Find where the given text appears and provide that cell's center as [X, Y] coordinate. 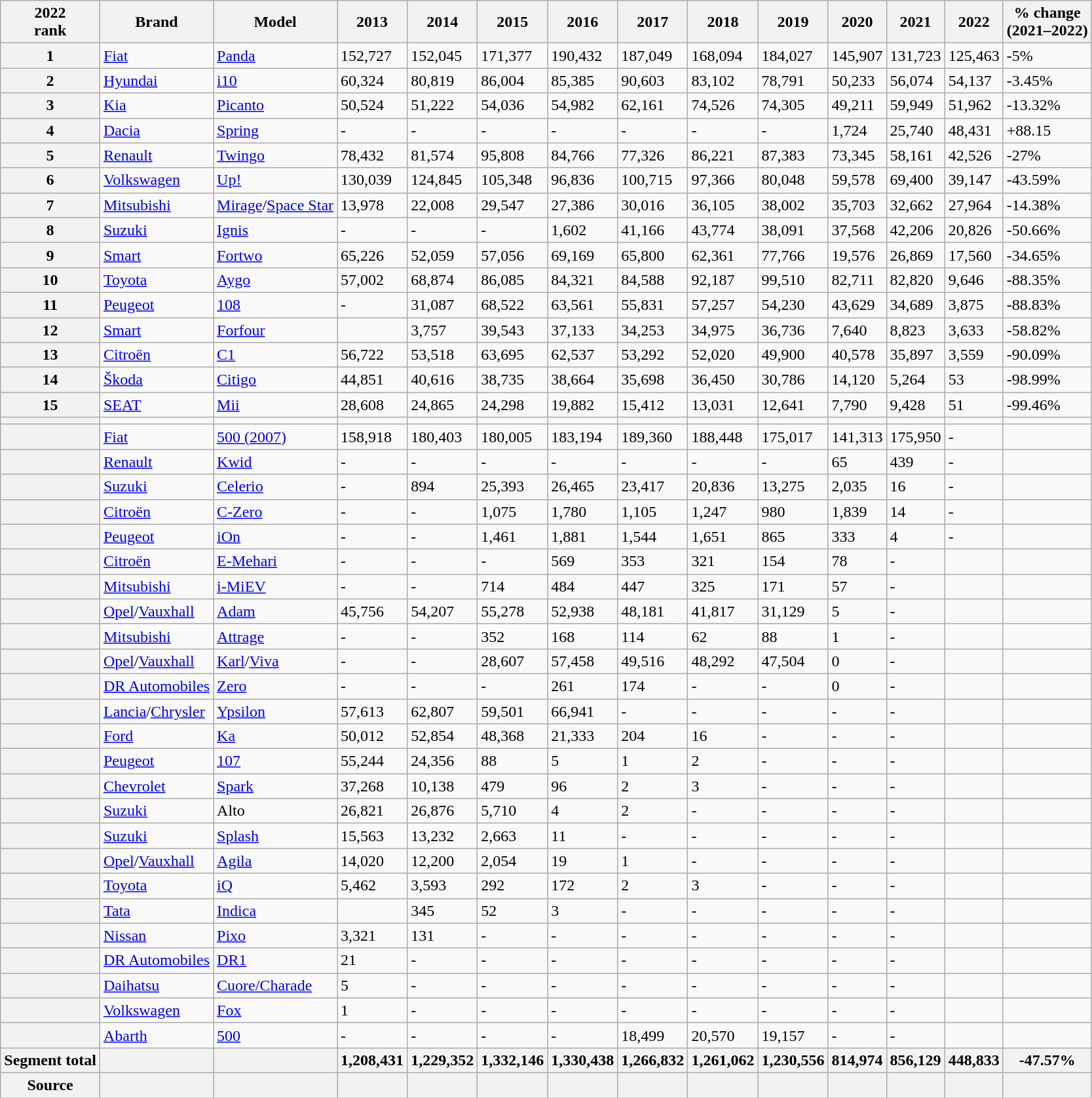
Ka [275, 736]
894 [443, 487]
31,129 [793, 611]
i-MiEV [275, 586]
77,766 [793, 255]
48,368 [512, 736]
13,031 [723, 405]
38,735 [512, 380]
9 [50, 255]
2,035 [857, 487]
90,603 [652, 81]
114 [652, 636]
48,181 [652, 611]
60,324 [372, 81]
86,221 [723, 155]
125,463 [973, 56]
78,432 [372, 155]
-88.35% [1047, 280]
Model [275, 22]
59,949 [916, 105]
42,526 [973, 155]
57,257 [723, 305]
20,826 [973, 230]
59,501 [512, 711]
Fortwo [275, 255]
Tata [156, 911]
34,975 [723, 330]
97,366 [723, 180]
65,226 [372, 255]
1,105 [652, 512]
Ypsilon [275, 711]
96,836 [583, 180]
i10 [275, 81]
54,036 [512, 105]
Source [50, 1085]
26,821 [372, 811]
E-Mehari [275, 561]
34,253 [652, 330]
20,570 [723, 1035]
54,207 [443, 611]
19 [583, 861]
500 (2007) [275, 437]
35,698 [652, 380]
-88.83% [1047, 305]
43,629 [857, 305]
62 [723, 636]
DR1 [275, 960]
51,962 [973, 105]
130,039 [372, 180]
Citigo [275, 380]
569 [583, 561]
-47.57% [1047, 1060]
62,807 [443, 711]
175,950 [916, 437]
Dacia [156, 130]
24,298 [512, 405]
36,450 [723, 380]
62,361 [723, 255]
80,819 [443, 81]
Zero [275, 686]
Mii [275, 405]
Lancia/Chrysler [156, 711]
1,332,146 [512, 1060]
124,845 [443, 180]
51,222 [443, 105]
131 [443, 936]
439 [916, 462]
325 [723, 586]
41,817 [723, 611]
29,547 [512, 205]
261 [583, 686]
Spring [275, 130]
50,524 [372, 105]
204 [652, 736]
32,662 [916, 205]
13 [50, 355]
82,820 [916, 280]
183,194 [583, 437]
2022 [973, 22]
-13.32% [1047, 105]
26,869 [916, 255]
62,537 [583, 355]
42,206 [916, 230]
27,386 [583, 205]
86,004 [512, 81]
Up! [275, 180]
479 [512, 786]
52,938 [583, 611]
3,321 [372, 936]
3,633 [973, 330]
-14.38% [1047, 205]
34,689 [916, 305]
Kwid [275, 462]
Daihatsu [156, 985]
714 [512, 586]
-58.82% [1047, 330]
68,522 [512, 305]
38,091 [793, 230]
-50.66% [1047, 230]
62,161 [652, 105]
74,526 [723, 105]
51 [973, 405]
54,137 [973, 81]
15,412 [652, 405]
81,574 [443, 155]
63,561 [583, 305]
56,074 [916, 81]
57,613 [372, 711]
6 [50, 180]
38,664 [583, 380]
18,499 [652, 1035]
25,393 [512, 487]
54,982 [583, 105]
Panda [275, 56]
66,941 [583, 711]
3,875 [973, 305]
2,663 [512, 836]
30,786 [793, 380]
40,616 [443, 380]
31,087 [443, 305]
Škoda [156, 380]
7,790 [857, 405]
36,736 [793, 330]
108 [275, 305]
158,918 [372, 437]
99,510 [793, 280]
53 [973, 380]
53,292 [652, 355]
180,005 [512, 437]
352 [512, 636]
Fox [275, 1010]
1,651 [723, 537]
189,360 [652, 437]
-5% [1047, 56]
100,715 [652, 180]
3,559 [973, 355]
292 [512, 886]
7,640 [857, 330]
1,544 [652, 537]
-99.46% [1047, 405]
25,740 [916, 130]
39,147 [973, 180]
55,244 [372, 761]
Twingo [275, 155]
145,907 [857, 56]
9,428 [916, 405]
44,851 [372, 380]
2014 [443, 22]
37,133 [583, 330]
68,874 [443, 280]
Forfour [275, 330]
84,588 [652, 280]
82,711 [857, 280]
59,578 [857, 180]
188,448 [723, 437]
500 [275, 1035]
171 [793, 586]
2016 [583, 22]
Alto [275, 811]
3,593 [443, 886]
63,695 [512, 355]
-98.99% [1047, 380]
24,865 [443, 405]
190,432 [583, 56]
7 [50, 205]
SEAT [156, 405]
154 [793, 561]
13,232 [443, 836]
865 [793, 537]
-90.09% [1047, 355]
15,563 [372, 836]
Aygo [275, 280]
12,641 [793, 405]
14,120 [857, 380]
52,854 [443, 736]
50,012 [372, 736]
174 [652, 686]
Attrage [275, 636]
Abarth [156, 1035]
52,020 [723, 355]
43,774 [723, 230]
1,247 [723, 512]
21,333 [583, 736]
9,646 [973, 280]
1,839 [857, 512]
50,233 [857, 81]
19,576 [857, 255]
15 [50, 405]
35,897 [916, 355]
69,400 [916, 180]
40,578 [857, 355]
1,230,556 [793, 1060]
12 [50, 330]
10 [50, 280]
321 [723, 561]
24,356 [443, 761]
55,831 [652, 305]
95,808 [512, 155]
49,211 [857, 105]
2022rank [50, 22]
41,166 [652, 230]
57,002 [372, 280]
87,383 [793, 155]
+88.15 [1047, 130]
Adam [275, 611]
168 [583, 636]
37,268 [372, 786]
Spark [275, 786]
78,791 [793, 81]
28,608 [372, 405]
56,722 [372, 355]
85,385 [583, 81]
84,766 [583, 155]
52,059 [443, 255]
448,833 [973, 1060]
80,048 [793, 180]
48,431 [973, 130]
23,417 [652, 487]
2019 [793, 22]
2021 [916, 22]
Kia [156, 105]
53,518 [443, 355]
1,261,062 [723, 1060]
55,278 [512, 611]
Ignis [275, 230]
52 [512, 911]
57 [857, 586]
38,002 [793, 205]
353 [652, 561]
1,075 [512, 512]
39,543 [512, 330]
5,264 [916, 380]
333 [857, 537]
8,823 [916, 330]
1,780 [583, 512]
92,187 [723, 280]
8 [50, 230]
19,882 [583, 405]
65 [857, 462]
10,138 [443, 786]
% change(2021–2022) [1047, 22]
35,703 [857, 205]
12,200 [443, 861]
1,461 [512, 537]
1,602 [583, 230]
Chevrolet [156, 786]
21 [372, 960]
22,008 [443, 205]
14,020 [372, 861]
iQ [275, 886]
84,321 [583, 280]
13,275 [793, 487]
-34.65% [1047, 255]
77,326 [652, 155]
2017 [652, 22]
Brand [156, 22]
814,974 [857, 1060]
141,313 [857, 437]
5,710 [512, 811]
iOn [275, 537]
-3.45% [1047, 81]
13,978 [372, 205]
2018 [723, 22]
83,102 [723, 81]
-27% [1047, 155]
C1 [275, 355]
345 [443, 911]
168,094 [723, 56]
Karl/Viva [275, 661]
Picanto [275, 105]
1,208,431 [372, 1060]
172 [583, 886]
Agila [275, 861]
Segment total [50, 1060]
48,292 [723, 661]
1,330,438 [583, 1060]
45,756 [372, 611]
49,900 [793, 355]
2015 [512, 22]
152,727 [372, 56]
Splash [275, 836]
30,016 [652, 205]
2020 [857, 22]
36,105 [723, 205]
58,161 [916, 155]
184,027 [793, 56]
65,800 [652, 255]
175,017 [793, 437]
96 [583, 786]
1,266,832 [652, 1060]
Cuore/Charade [275, 985]
187,049 [652, 56]
Celerio [275, 487]
2,054 [512, 861]
17,560 [973, 255]
73,345 [857, 155]
54,230 [793, 305]
37,568 [857, 230]
152,045 [443, 56]
47,504 [793, 661]
2013 [372, 22]
131,723 [916, 56]
19,157 [793, 1035]
3,757 [443, 330]
105,348 [512, 180]
C-Zero [275, 512]
1,229,352 [443, 1060]
980 [793, 512]
484 [583, 586]
Ford [156, 736]
57,056 [512, 255]
86,085 [512, 280]
49,516 [652, 661]
1,724 [857, 130]
26,876 [443, 811]
26,465 [583, 487]
856,129 [916, 1060]
107 [275, 761]
69,169 [583, 255]
5,462 [372, 886]
28,607 [512, 661]
Nissan [156, 936]
447 [652, 586]
Indica [275, 911]
180,403 [443, 437]
78 [857, 561]
-43.59% [1047, 180]
Hyundai [156, 81]
20,836 [723, 487]
27,964 [973, 205]
Mirage/Space Star [275, 205]
74,305 [793, 105]
1,881 [583, 537]
Pixo [275, 936]
57,458 [583, 661]
171,377 [512, 56]
